Identify which cell holds the provided text, then report its [x, y] central coordinate. 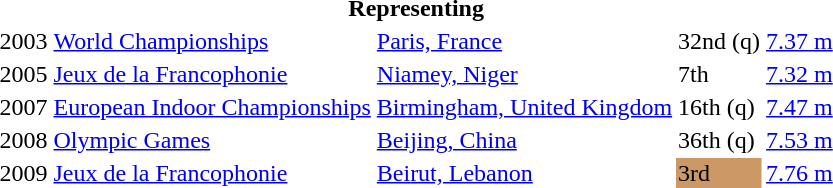
3rd [720, 173]
32nd (q) [720, 41]
Beijing, China [524, 140]
7th [720, 74]
36th (q) [720, 140]
Beirut, Lebanon [524, 173]
16th (q) [720, 107]
Olympic Games [212, 140]
Niamey, Niger [524, 74]
Paris, France [524, 41]
World Championships [212, 41]
Birmingham, United Kingdom [524, 107]
European Indoor Championships [212, 107]
